Capture the cell that displays the provided text and extract its (X, Y) central coordinate. 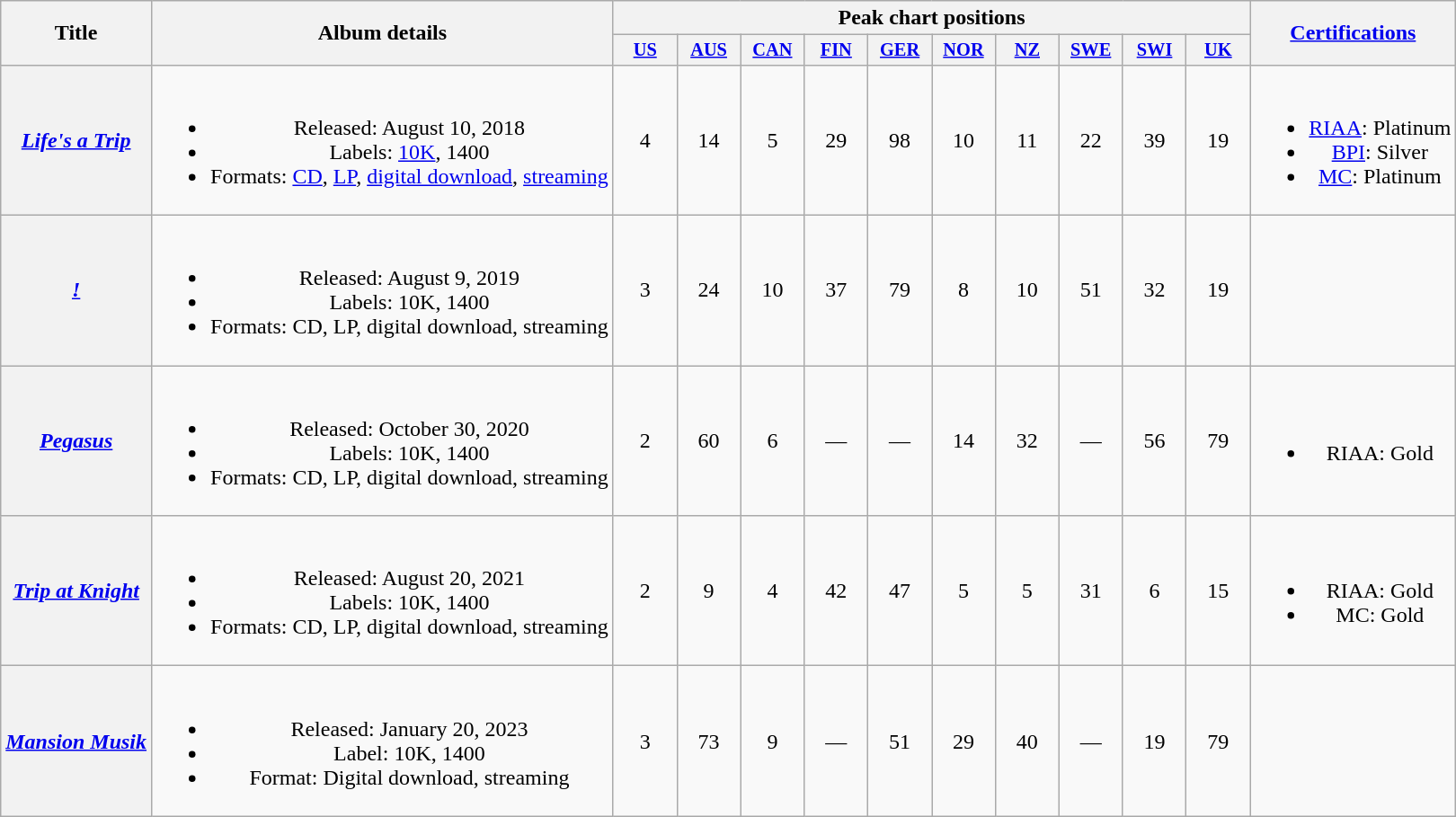
FIN (836, 50)
39 (1154, 140)
Album details (383, 33)
Released: January 20, 2023Label: 10K, 1400Format: Digital download, streaming (383, 741)
Pegasus (76, 440)
Title (76, 33)
42 (836, 591)
31 (1091, 591)
98 (901, 140)
GER (901, 50)
24 (708, 291)
Trip at Knight (76, 591)
Released: August 10, 2018Labels: 10K, 1400Formats: CD, LP, digital download, streaming (383, 140)
! (76, 291)
RIAA: GoldMC: Gold (1354, 591)
NZ (1026, 50)
Released: October 30, 2020Labels: 10K, 1400Formats: CD, LP, digital download, streaming (383, 440)
UK (1219, 50)
60 (708, 440)
US (645, 50)
15 (1219, 591)
RIAA: PlatinumBPI: SilverMC: Platinum (1354, 140)
56 (1154, 440)
RIAA: Gold (1354, 440)
8 (963, 291)
73 (708, 741)
NOR (963, 50)
47 (901, 591)
Mansion Musik (76, 741)
37 (836, 291)
Peak chart positions (931, 18)
AUS (708, 50)
Released: August 20, 2021Labels: 10K, 1400Formats: CD, LP, digital download, streaming (383, 591)
SWE (1091, 50)
Life's a Trip (76, 140)
CAN (773, 50)
22 (1091, 140)
SWI (1154, 50)
Released: August 9, 2019Labels: 10K, 1400Formats: CD, LP, digital download, streaming (383, 291)
11 (1026, 140)
40 (1026, 741)
Certifications (1354, 33)
